Capture the cell that displays the provided text and extract its [X, Y] central coordinate. 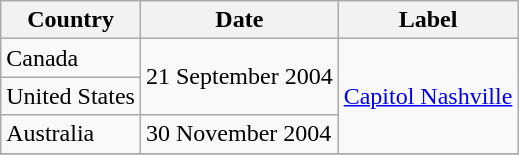
Capitol Nashville [428, 96]
United States [71, 96]
21 September 2004 [239, 77]
Australia [71, 134]
Label [428, 20]
Canada [71, 58]
30 November 2004 [239, 134]
Date [239, 20]
Country [71, 20]
